Find where the given text appears and provide that cell's center as (x, y) coordinate. 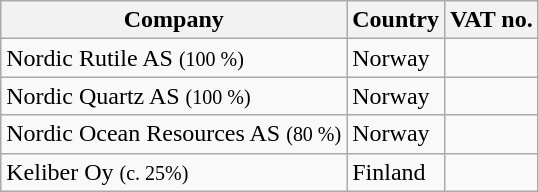
Keliber Oy (c. 25%) (174, 172)
Nordic Ocean Resources AS (80 %) (174, 134)
Company (174, 20)
Nordic Quartz AS (100 %) (174, 96)
Finland (396, 172)
VAT no. (491, 20)
Country (396, 20)
Nordic Rutile AS (100 %) (174, 58)
